For the text-containing cell, return its midpoint in (x, y) coordinate format. 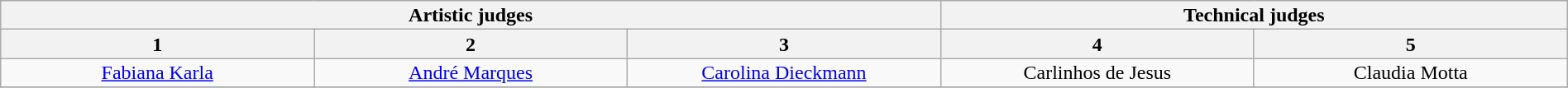
Artistic judges (471, 15)
Technical judges (1254, 15)
Fabiana Karla (157, 72)
4 (1097, 44)
Carlinhos de Jesus (1097, 72)
Claudia Motta (1411, 72)
3 (784, 44)
André Marques (471, 72)
5 (1411, 44)
1 (157, 44)
2 (471, 44)
Carolina Dieckmann (784, 72)
